For the text-containing cell, return its midpoint in (X, Y) coordinate format. 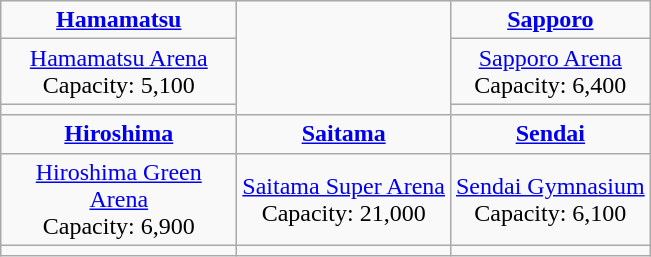
Hamamatsu ArenaCapacity: 5,100 (119, 72)
Sapporo ArenaCapacity: 6,400 (550, 72)
Hiroshima Green ArenaCapacity: 6,900 (119, 199)
Sendai GymnasiumCapacity: 6,100 (550, 199)
Saitama (344, 134)
Sapporo (550, 20)
Saitama Super ArenaCapacity: 21,000 (344, 199)
Hamamatsu (119, 20)
Sendai (550, 134)
Hiroshima (119, 134)
